Identify which cell holds the provided text, then report its (x, y) central coordinate. 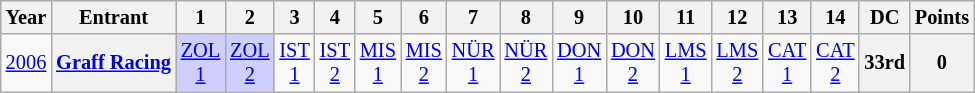
12 (737, 17)
Points (942, 17)
10 (633, 17)
CAT2 (835, 63)
3 (294, 17)
14 (835, 17)
DC (884, 17)
LMS1 (686, 63)
IST1 (294, 63)
6 (424, 17)
33rd (884, 63)
NÜR2 (526, 63)
IST2 (335, 63)
0 (942, 63)
2 (250, 17)
LMS2 (737, 63)
2006 (26, 63)
Year (26, 17)
5 (378, 17)
11 (686, 17)
8 (526, 17)
9 (579, 17)
Graff Racing (114, 63)
7 (474, 17)
MIS2 (424, 63)
1 (200, 17)
CAT1 (787, 63)
Entrant (114, 17)
DON2 (633, 63)
13 (787, 17)
DON1 (579, 63)
4 (335, 17)
ZOL2 (250, 63)
NÜR1 (474, 63)
MIS1 (378, 63)
ZOL1 (200, 63)
